Extract the (x, y) coordinate from the center of the cell holding the provided text.  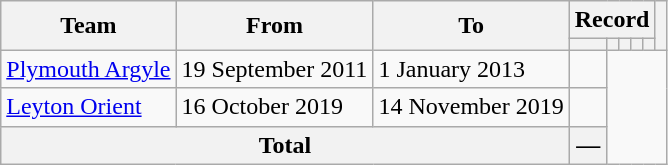
1 January 2013 (471, 69)
Leyton Orient (88, 107)
From (274, 26)
Total (285, 145)
19 September 2011 (274, 69)
14 November 2019 (471, 107)
— (588, 145)
Plymouth Argyle (88, 69)
Team (88, 26)
16 October 2019 (274, 107)
To (471, 26)
Record (612, 20)
